Find where the given text appears and provide that cell's center as (X, Y) coordinate. 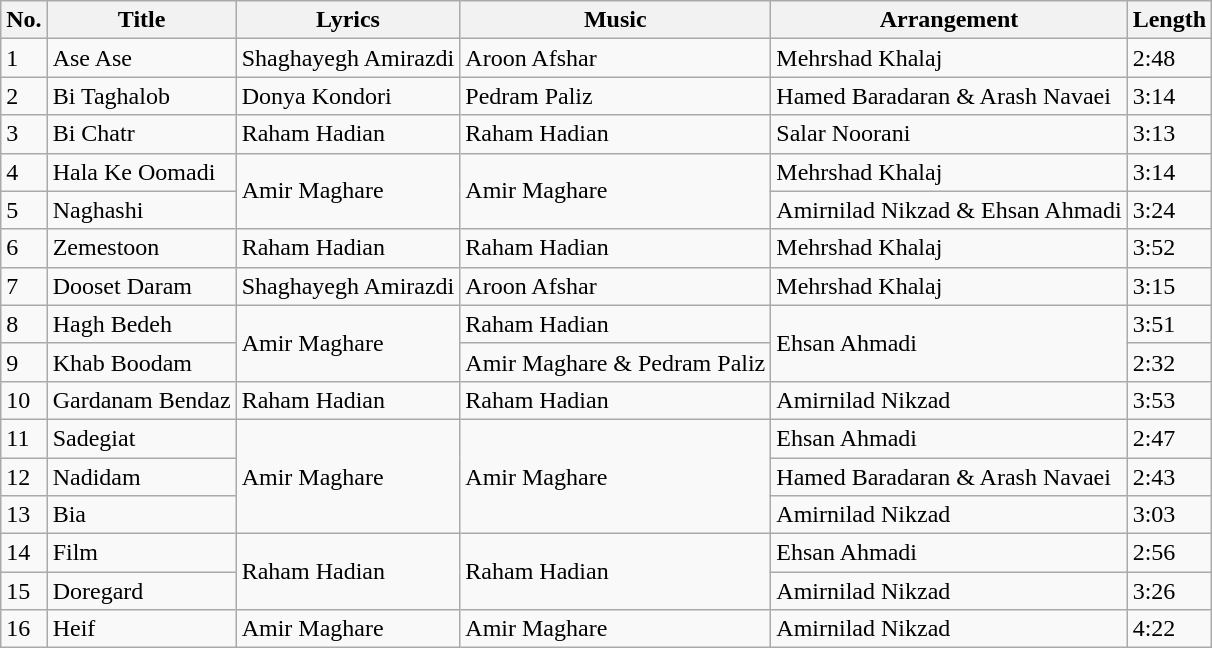
2:43 (1169, 477)
3 (24, 134)
2:32 (1169, 362)
Amirnilad Nikzad & Ehsan Ahmadi (949, 210)
Lyrics (348, 20)
10 (24, 400)
Naghashi (142, 210)
4 (24, 172)
16 (24, 629)
Khab Boodam (142, 362)
3:51 (1169, 324)
7 (24, 286)
Donya Kondori (348, 96)
Music (616, 20)
Zemestoon (142, 248)
Hagh Bedeh (142, 324)
Length (1169, 20)
Film (142, 553)
2:47 (1169, 438)
Ase Ase (142, 58)
15 (24, 591)
5 (24, 210)
No. (24, 20)
3:26 (1169, 591)
Sadegiat (142, 438)
Gardanam Bendaz (142, 400)
Amir Maghare & Pedram Paliz (616, 362)
Pedram Paliz (616, 96)
2:56 (1169, 553)
3:03 (1169, 515)
Arrangement (949, 20)
Title (142, 20)
Salar Noorani (949, 134)
11 (24, 438)
3:24 (1169, 210)
2 (24, 96)
Doregard (142, 591)
Bi Taghalob (142, 96)
1 (24, 58)
3:52 (1169, 248)
3:15 (1169, 286)
4:22 (1169, 629)
Bia (142, 515)
14 (24, 553)
3:13 (1169, 134)
2:48 (1169, 58)
Hala Ke Oomadi (142, 172)
13 (24, 515)
6 (24, 248)
Dooset Daram (142, 286)
12 (24, 477)
Bi Chatr (142, 134)
Heif (142, 629)
9 (24, 362)
3:53 (1169, 400)
8 (24, 324)
Nadidam (142, 477)
